Extract the (x, y) coordinate from the center of the cell holding the provided text.  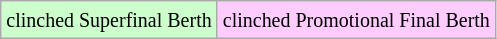
clinched Superfinal Berth (109, 20)
clinched Promotional Final Berth (356, 20)
